Return (x, y) of the center of cell containing provided text 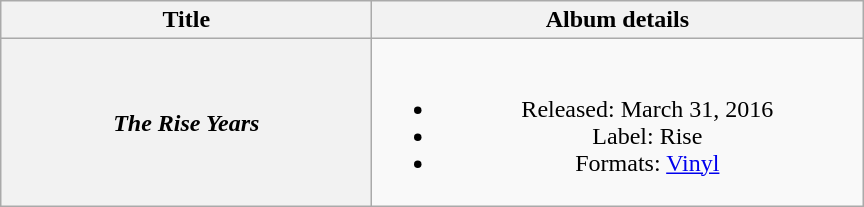
Title (186, 20)
The Rise Years (186, 122)
Album details (618, 20)
Released: March 31, 2016Label: RiseFormats: Vinyl (618, 122)
